Capture the cell that displays the provided text and extract its [x, y] central coordinate. 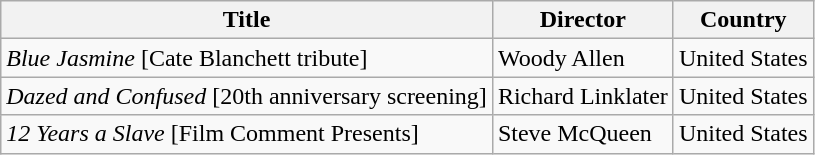
12 Years a Slave [Film Comment Presents] [247, 134]
Country [743, 20]
Woody Allen [582, 58]
Richard Linklater [582, 96]
Dazed and Confused [20th anniversary screening] [247, 96]
Title [247, 20]
Steve McQueen [582, 134]
Director [582, 20]
Blue Jasmine [Cate Blanchett tribute] [247, 58]
